Return the [X, Y] coordinate for the center point of the cell that contains the specified text.  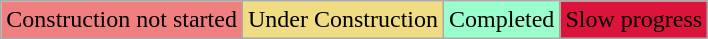
Slow progress [634, 20]
Construction not started [122, 20]
Completed [502, 20]
Under Construction [342, 20]
